From the cell containing the given text, extract its center point as (x, y) coordinate. 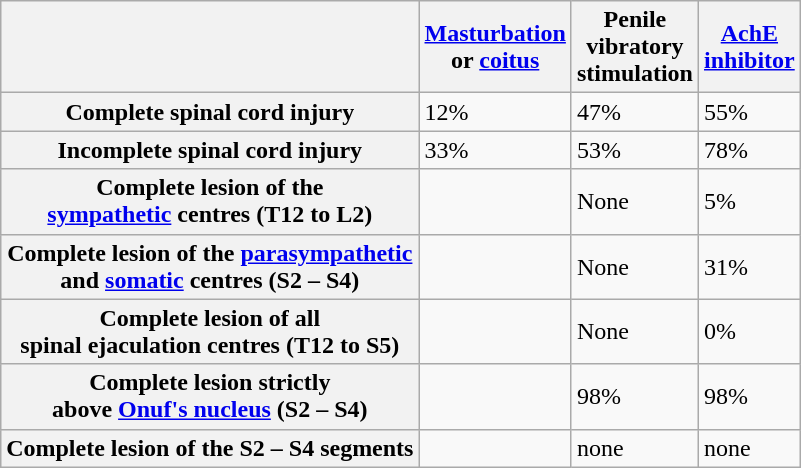
0% (749, 332)
Complete lesion of the sympathetic centres (T12 to L2) (210, 202)
31% (749, 266)
12% (495, 112)
33% (495, 150)
Complete lesion of all spinal ejaculation centres (T12 to S5) (210, 332)
Complete lesion of the S2 – S4 segments (210, 448)
Masturbation or coitus (495, 47)
78% (749, 150)
53% (634, 150)
AchE inhibitor (749, 47)
47% (634, 112)
Complete spinal cord injury (210, 112)
5% (749, 202)
55% (749, 112)
Penile vibratory stimulation (634, 47)
Complete lesion strictly above Onuf's nucleus (S2 – S4) (210, 396)
Complete lesion of the parasympathetic and somatic centres (S2 – S4) (210, 266)
Incomplete spinal cord injury (210, 150)
